Detect which cell encompasses the target text, then output its [X, Y] center coordinate. 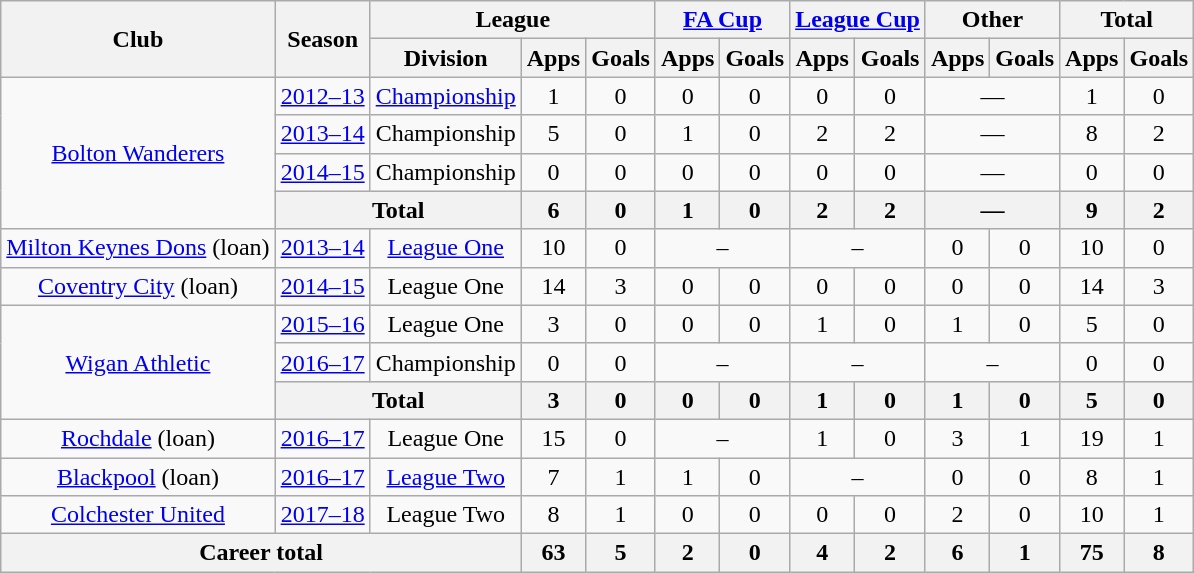
Wigan Athletic [138, 362]
League [512, 20]
Career total [261, 553]
19 [1092, 438]
Colchester United [138, 515]
7 [553, 477]
Bolton Wanderers [138, 153]
League Cup [858, 20]
63 [553, 553]
75 [1092, 553]
Milton Keynes Dons (loan) [138, 248]
Club [138, 39]
2012–13 [322, 96]
Blackpool (loan) [138, 477]
4 [822, 553]
2015–16 [322, 324]
9 [1092, 210]
Rochdale (loan) [138, 438]
15 [553, 438]
Season [322, 39]
Coventry City (loan) [138, 286]
Division [446, 58]
Other [992, 20]
2017–18 [322, 515]
FA Cup [722, 20]
